Detect which cell encompasses the target text, then output its (X, Y) center coordinate. 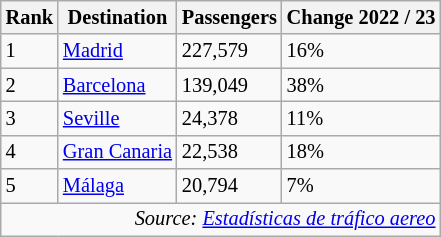
4 (30, 152)
1 (30, 51)
Change 2022 / 23 (362, 17)
Gran Canaria (118, 152)
16% (362, 51)
Málaga (118, 186)
Rank (30, 17)
Seville (118, 118)
2 (30, 85)
Destination (118, 17)
11% (362, 118)
Barcelona (118, 85)
18% (362, 152)
5 (30, 186)
24,378 (230, 118)
Passengers (230, 17)
20,794 (230, 186)
227,579 (230, 51)
3 (30, 118)
139,049 (230, 85)
22,538 (230, 152)
7% (362, 186)
Madrid (118, 51)
Source: Estadísticas de tráfico aereo (221, 219)
38% (362, 85)
